Locate the cell with the specified text and output its (x, y) center coordinate. 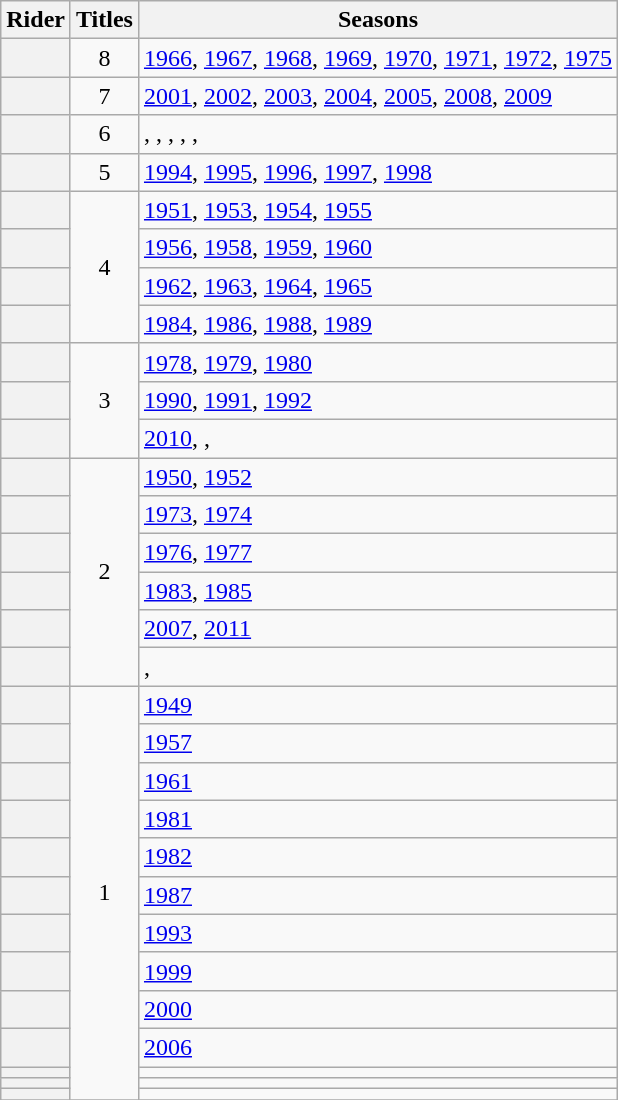
4 (104, 267)
, , , , , (378, 134)
3 (104, 400)
1962, 1963, 1964, 1965 (378, 286)
1966, 1967, 1968, 1969, 1970, 1971, 1972, 1975 (378, 58)
1983, 1985 (378, 591)
1978, 1979, 1980 (378, 362)
1949 (378, 705)
Rider (36, 20)
1956, 1958, 1959, 1960 (378, 248)
1973, 1974 (378, 515)
Titles (104, 20)
2000 (378, 1009)
1999 (378, 971)
1957 (378, 743)
2 (104, 572)
1990, 1991, 1992 (378, 400)
Seasons (378, 20)
1961 (378, 781)
1981 (378, 819)
1951, 1953, 1954, 1955 (378, 210)
1993 (378, 933)
5 (104, 172)
1950, 1952 (378, 477)
1976, 1977 (378, 553)
2001, 2002, 2003, 2004, 2005, 2008, 2009 (378, 96)
8 (104, 58)
1994, 1995, 1996, 1997, 1998 (378, 172)
1 (104, 893)
7 (104, 96)
2010, , (378, 438)
1987 (378, 895)
2006 (378, 1047)
2007, 2011 (378, 629)
1982 (378, 857)
6 (104, 134)
, (378, 667)
1984, 1986, 1988, 1989 (378, 324)
